Provide the (X, Y) coordinate of the cell's center where the given text is located.  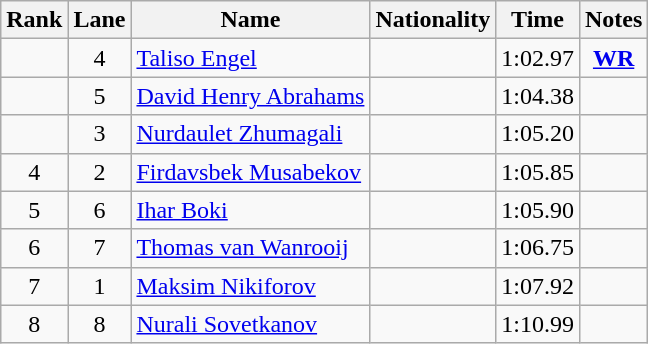
David Henry Abrahams (250, 96)
1:06.75 (538, 248)
1:02.97 (538, 58)
Firdavsbek Musabekov (250, 172)
2 (100, 172)
Nationality (433, 20)
1:07.92 (538, 286)
Name (250, 20)
3 (100, 134)
WR (613, 58)
1:05.20 (538, 134)
Lane (100, 20)
Nurali Sovetkanov (250, 324)
Ihar Boki (250, 210)
Notes (613, 20)
1:10.99 (538, 324)
Maksim Nikiforov (250, 286)
1:05.85 (538, 172)
Nurdaulet Zhumagali (250, 134)
Rank (34, 20)
Taliso Engel (250, 58)
1:04.38 (538, 96)
Thomas van Wanrooij (250, 248)
1:05.90 (538, 210)
Time (538, 20)
1 (100, 286)
